For the text-containing cell, return its midpoint in [x, y] coordinate format. 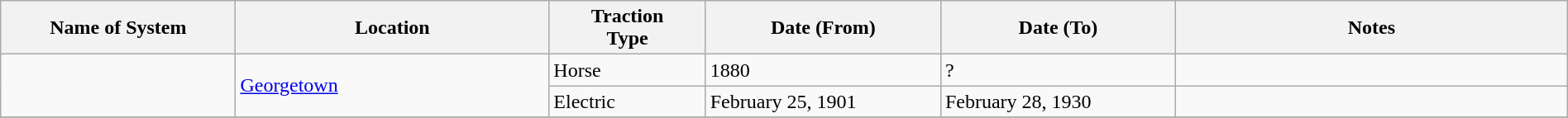
Electric [627, 101]
February 25, 1901 [823, 101]
Georgetown [392, 86]
February 28, 1930 [1058, 101]
Location [392, 28]
Name of System [118, 28]
1880 [823, 70]
? [1058, 70]
TractionType [627, 28]
Notes [1372, 28]
Date (To) [1058, 28]
Horse [627, 70]
Date (From) [823, 28]
